Find where the given text appears and provide that cell's center as [x, y] coordinate. 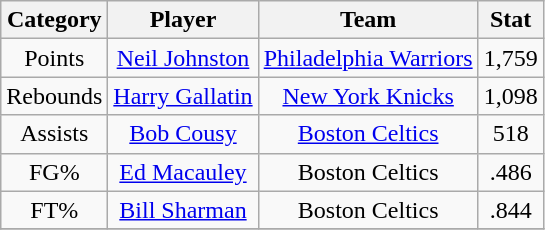
New York Knicks [368, 96]
Neil Johnston [183, 58]
Ed Macauley [183, 172]
Player [183, 20]
Points [54, 58]
1,759 [510, 58]
Rebounds [54, 96]
Assists [54, 134]
.844 [510, 210]
Team [368, 20]
1,098 [510, 96]
Stat [510, 20]
Harry Gallatin [183, 96]
FT% [54, 210]
Philadelphia Warriors [368, 58]
518 [510, 134]
FG% [54, 172]
Bill Sharman [183, 210]
Bob Cousy [183, 134]
.486 [510, 172]
Category [54, 20]
